Scan for the cell matching the given text and deliver its [X, Y] coordinate at center. 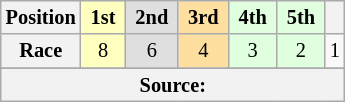
4th [253, 17]
2nd [152, 17]
Source: [173, 85]
2 [301, 51]
3rd [203, 17]
4 [203, 51]
3 [253, 51]
1 [335, 51]
6 [152, 51]
5th [301, 17]
Position [41, 17]
8 [104, 51]
1st [104, 17]
Race [41, 51]
